Locate the cell with the specified text and output its [x, y] center coordinate. 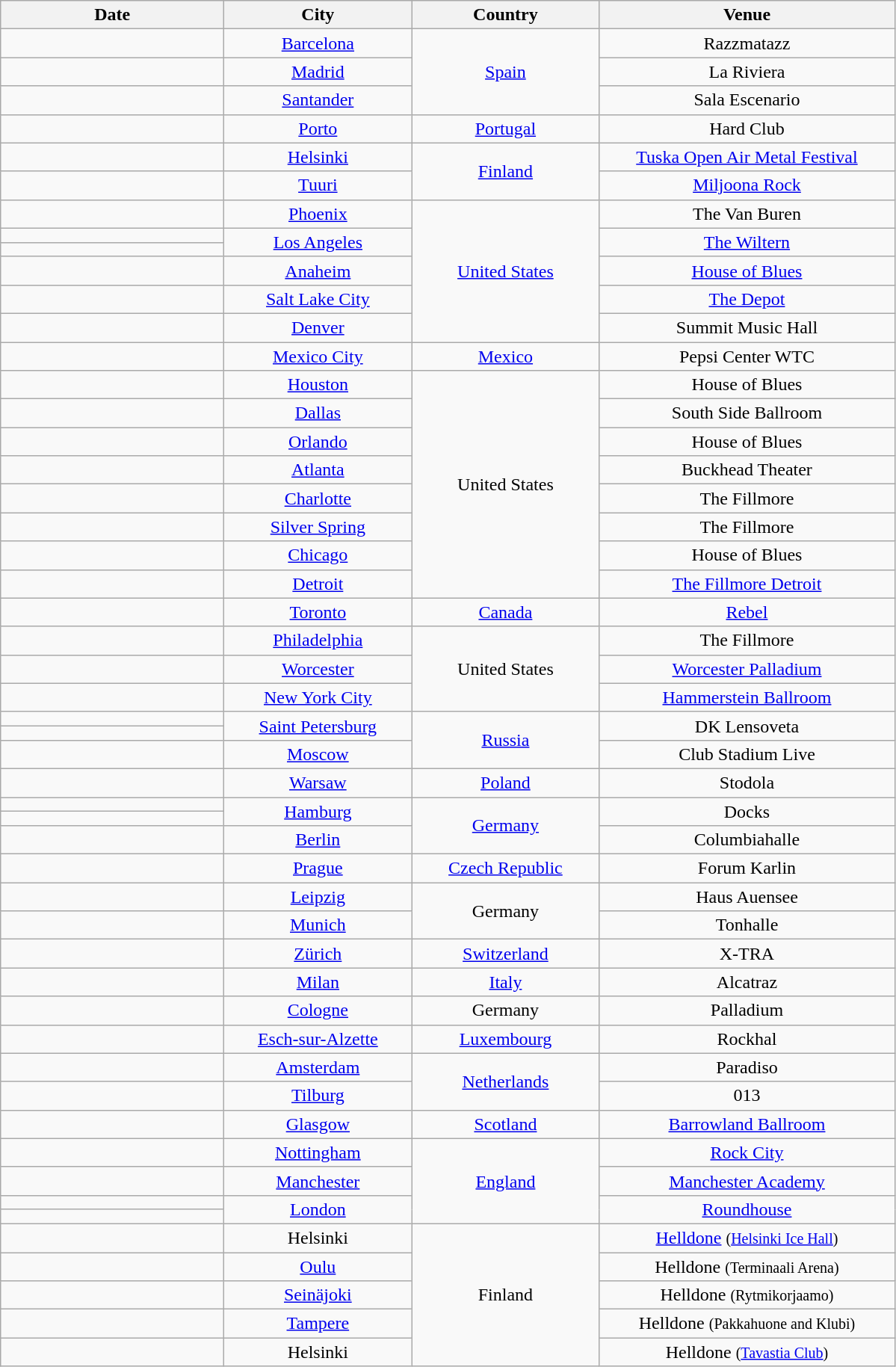
Esch-sur-Alzette [318, 1039]
Silver Spring [318, 527]
Tampere [318, 1324]
Roundhouse [747, 1209]
013 [747, 1096]
Country [505, 15]
Zürich [318, 954]
England [505, 1181]
Portugal [505, 129]
Toronto [318, 612]
Date [112, 15]
Chicago [318, 555]
Czech Republic [505, 868]
Phoenix [318, 214]
Worcester Palladium [747, 669]
Glasgow [318, 1124]
Forum Karlin [747, 868]
Denver [318, 327]
Manchester Academy [747, 1181]
Buckhead Theater [747, 470]
Paradiso [747, 1067]
Manchester [318, 1181]
City [318, 15]
The Wiltern [747, 242]
Rockhal [747, 1039]
Anaheim [318, 271]
Columbiahalle [747, 840]
Mexico City [318, 357]
Italy [505, 982]
Hammerstein Ballroom [747, 697]
X-TRA [747, 954]
Worcester [318, 669]
The Depot [747, 299]
Cologne [318, 1010]
Detroit [318, 584]
Switzerland [505, 954]
Barrowland Ballroom [747, 1124]
Tuuri [318, 185]
Canada [505, 612]
Helldone (Helsinki Ice Hall) [747, 1238]
Milan [318, 982]
Tonhalle [747, 925]
Munich [318, 925]
Luxembourg [505, 1039]
Barcelona [318, 43]
Helldone (Rytmikorjaamo) [747, 1295]
Seinäjoki [318, 1295]
Scotland [505, 1124]
Leipzig [318, 897]
London [318, 1209]
Hard Club [747, 129]
Santander [318, 100]
Pepsi Center WTC [747, 357]
Rebel [747, 612]
Houston [318, 385]
Stodola [747, 783]
Docks [747, 811]
New York City [318, 697]
Saint Petersburg [318, 726]
Berlin [318, 840]
Warsaw [318, 783]
South Side Ballroom [747, 413]
Haus Auensee [747, 897]
Atlanta [318, 470]
The Van Buren [747, 214]
Madrid [318, 72]
Prague [318, 868]
Los Angeles [318, 242]
La Riviera [747, 72]
Venue [747, 15]
Helldone (Pakkahuone and Klubi) [747, 1324]
Tuska Open Air Metal Festival [747, 157]
Moscow [318, 754]
Hamburg [318, 811]
Poland [505, 783]
Dallas [318, 413]
Porto [318, 129]
Spain [505, 72]
Palladium [747, 1010]
Charlotte [318, 499]
Sala Escenario [747, 100]
Salt Lake City [318, 299]
Oulu [318, 1267]
The Fillmore Detroit [747, 584]
Club Stadium Live [747, 754]
Helldone (Terminaali Arena) [747, 1267]
Miljoona Rock [747, 185]
Helldone (Tavastia Club) [747, 1352]
Netherlands [505, 1081]
Alcatraz [747, 982]
Tilburg [318, 1096]
Orlando [318, 442]
Russia [505, 740]
Summit Music Hall [747, 327]
Mexico [505, 357]
Razzmatazz [747, 43]
DK Lensoveta [747, 726]
Nottingham [318, 1152]
Rock City [747, 1152]
Philadelphia [318, 641]
Amsterdam [318, 1067]
